Output the [x, y] coordinate of the center of the cell containing the given text.  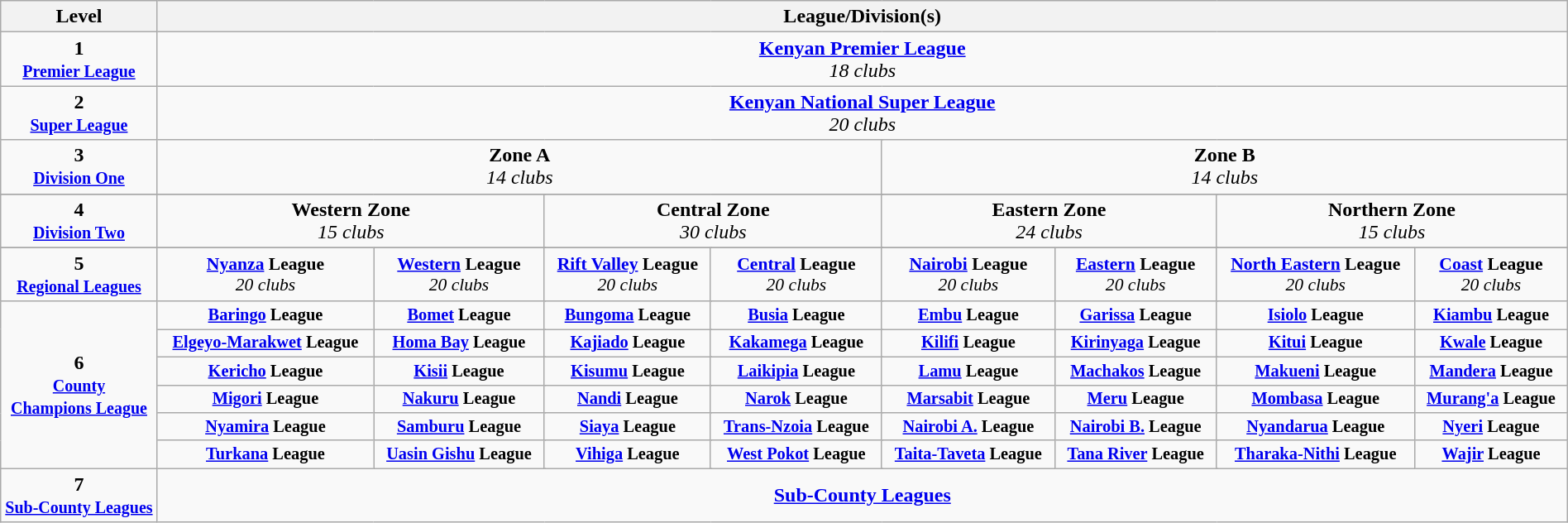
Eastern League20 clubs [1136, 275]
Tharaka-Nithi League [1316, 454]
Western League20 clubs [460, 275]
Nyanza League20 clubs [265, 275]
Laikipia League [796, 371]
Wajir League [1492, 454]
Narok League [796, 399]
West Pokot League [796, 454]
Samburu League [460, 427]
Kenyan Premier League18 clubs [862, 60]
Kericho League [265, 371]
Western Zone15 clubs [351, 220]
Central Zone30 clubs [713, 220]
Tana River League [1136, 454]
Kiambu League [1492, 315]
6CountyChampions League [79, 385]
Marsabit League [968, 399]
Kwale League [1492, 343]
Embu League [968, 315]
Bungoma League [627, 315]
Kirinyaga League [1136, 343]
Kakamega League [796, 343]
North Eastern League20 clubs [1316, 275]
Machakos League [1136, 371]
Eastern Zone24 clubs [1049, 220]
Makueni League [1316, 371]
4Division Two [79, 220]
Coast League20 clubs [1492, 275]
Vihiga League [627, 454]
Lamu League [968, 371]
Turkana League [265, 454]
Zone B14 clubs [1224, 167]
Kajiado League [627, 343]
Taita-Taveta League [968, 454]
Kisumu League [627, 371]
Northern Zone15 clubs [1392, 220]
3Division One [79, 167]
Nakuru League [460, 399]
Trans-Nzoia League [796, 427]
Mombasa League [1316, 399]
Level [79, 17]
Central League20 clubs [796, 275]
Sub-County Leagues [862, 495]
1Premier League [79, 60]
Rift Valley League20 clubs [627, 275]
Baringo League [265, 315]
Bomet League [460, 315]
League/Division(s) [862, 17]
Garissa League [1136, 315]
Busia League [796, 315]
Murang'a League [1492, 399]
Homa Bay League [460, 343]
Meru League [1136, 399]
Nairobi A. League [968, 427]
Kisii League [460, 371]
Nairobi League20 clubs [968, 275]
Migori League [265, 399]
Uasin Gishu League [460, 454]
Mandera League [1492, 371]
Nyamira League [265, 427]
Kenyan National Super League20 clubs [862, 113]
Nyeri League [1492, 427]
Siaya League [627, 427]
Kilifi League [968, 343]
Nyandarua League [1316, 427]
Nairobi B. League [1136, 427]
Kitui League [1316, 343]
7Sub-County Leagues [79, 495]
Elgeyo-Marakwet League [265, 343]
5Regional Leagues [79, 275]
Isiolo League [1316, 315]
Zone A14 clubs [519, 167]
Nandi League [627, 399]
2Super League [79, 113]
